From the cell containing the given text, extract its center point as [X, Y] coordinate. 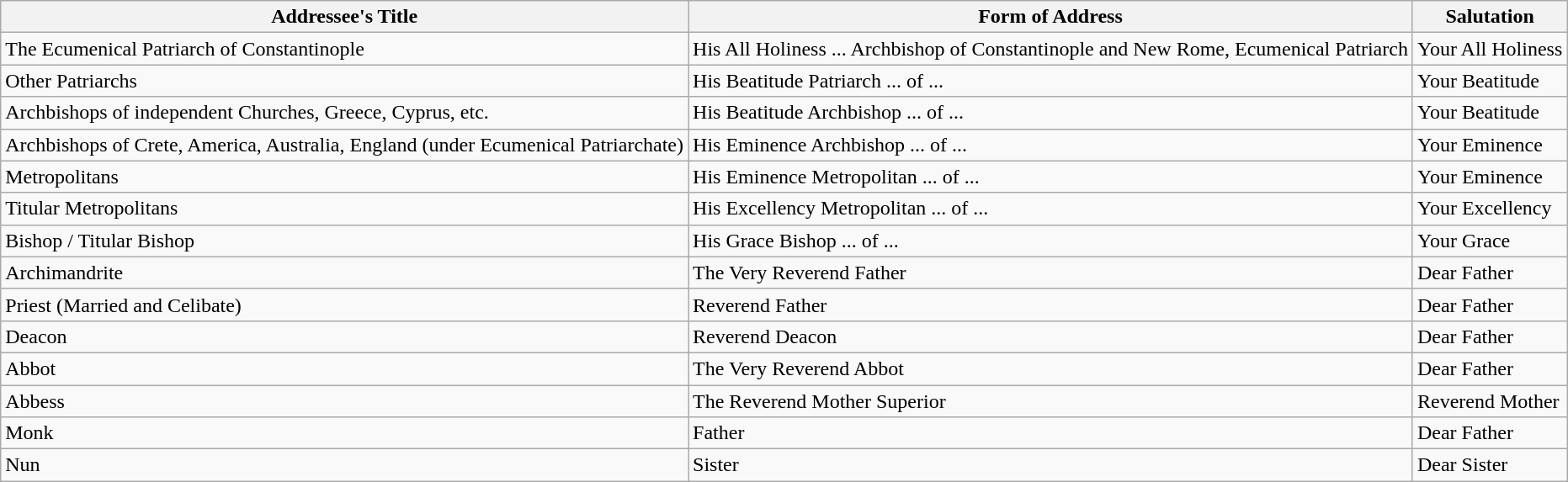
Archimandrite [345, 273]
The Ecumenical Patriarch of Constantinople [345, 49]
Dear Sister [1490, 465]
His Beatitude Archbishop ... of ... [1050, 113]
His Beatitude Patriarch ... of ... [1050, 81]
Addressee's Title [345, 17]
Sister [1050, 465]
The Very Reverend Father [1050, 273]
Abbess [345, 401]
Your Grace [1490, 241]
Bishop / Titular Bishop [345, 241]
Abbot [345, 368]
Nun [345, 465]
Form of Address [1050, 17]
Priest (Married and Celibate) [345, 305]
The Very Reverend Abbot [1050, 368]
Reverend Father [1050, 305]
Salutation [1490, 17]
Archbishops of Crete, America, Australia, England (under Ecumenical Patriarchate) [345, 145]
His Eminence Metropolitan ... of ... [1050, 177]
Monk [345, 433]
His Eminence Archbishop ... of ... [1050, 145]
Metropolitans [345, 177]
Reverend Mother [1490, 401]
Your Excellency [1490, 209]
Archbishops of independent Churches, Greece, Cyprus, etc. [345, 113]
His All Holiness ... Archbishop of Constantinople and New Rome, Ecumenical Patriarch [1050, 49]
His Excellency Metropolitan ... of ... [1050, 209]
Other Patriarchs [345, 81]
Father [1050, 433]
Titular Metropolitans [345, 209]
Reverend Deacon [1050, 336]
His Grace Bishop ... of ... [1050, 241]
The Reverend Mother Superior [1050, 401]
Your All Holiness [1490, 49]
Deacon [345, 336]
